Scan for the cell matching the given text and deliver its (X, Y) coordinate at center. 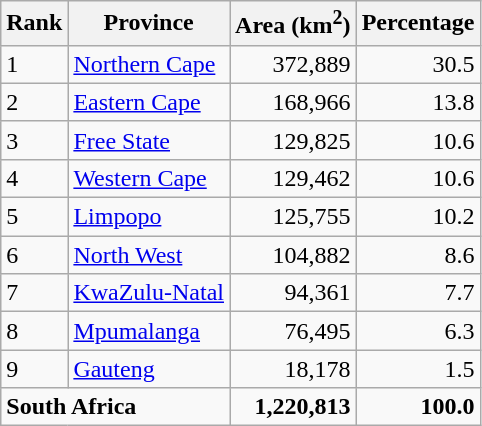
Percentage (418, 24)
1 (34, 64)
1.5 (418, 369)
125,755 (294, 217)
Province (149, 24)
North West (149, 255)
372,889 (294, 64)
5 (34, 217)
Gauteng (149, 369)
104,882 (294, 255)
9 (34, 369)
30.5 (418, 64)
8.6 (418, 255)
Northern Cape (149, 64)
Area (km2) (294, 24)
8 (34, 331)
Western Cape (149, 178)
18,178 (294, 369)
Limpopo (149, 217)
129,825 (294, 140)
2 (34, 102)
168,966 (294, 102)
3 (34, 140)
7 (34, 293)
Eastern Cape (149, 102)
100.0 (418, 407)
6 (34, 255)
KwaZulu-Natal (149, 293)
94,361 (294, 293)
6.3 (418, 331)
Rank (34, 24)
Mpumalanga (149, 331)
129,462 (294, 178)
7.7 (418, 293)
76,495 (294, 331)
10.2 (418, 217)
1,220,813 (294, 407)
Free State (149, 140)
South Africa (116, 407)
13.8 (418, 102)
4 (34, 178)
